Determine the (X, Y) coordinate at the center of the cell enclosing the given text.  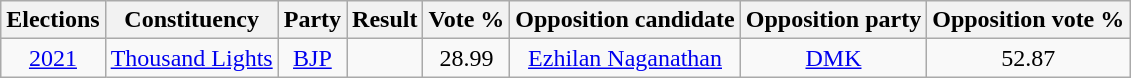
Constituency (192, 20)
Opposition party (833, 20)
52.87 (1028, 58)
DMK (833, 58)
Vote % (466, 20)
Party (312, 20)
Result (385, 20)
Ezhilan Naganathan (625, 58)
Thousand Lights (192, 58)
BJP (312, 58)
Opposition candidate (625, 20)
28.99 (466, 58)
Opposition vote % (1028, 20)
2021 (53, 58)
Elections (53, 20)
